For the text-containing cell, return its midpoint in [x, y] coordinate format. 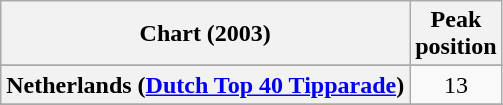
13 [456, 85]
Chart (2003) [206, 34]
Netherlands (Dutch Top 40 Tipparade) [206, 85]
Peakposition [456, 34]
